Extract the [x, y] coordinate from the center of the cell holding the provided text.  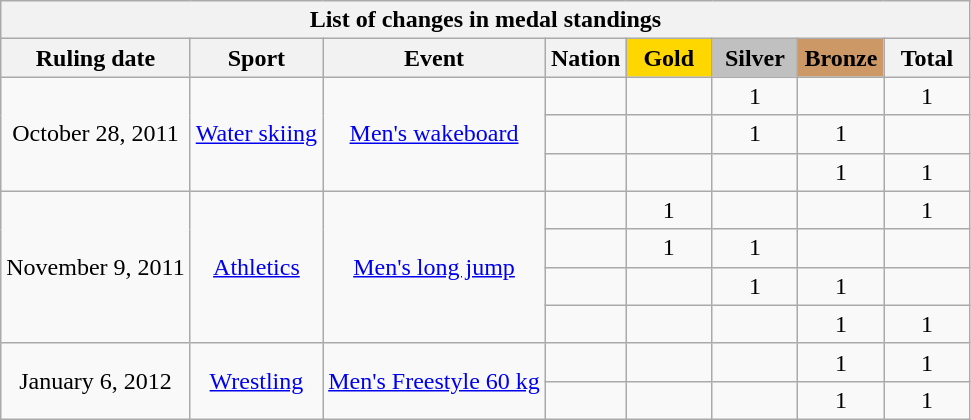
Silver [755, 58]
Total [927, 58]
October 28, 2011 [96, 134]
Nation [585, 58]
Sport [256, 58]
Men's long jump [434, 267]
Bronze [841, 58]
List of changes in medal standings [486, 20]
Men's wakeboard [434, 134]
Athletics [256, 267]
November 9, 2011 [96, 267]
Event [434, 58]
Wrestling [256, 381]
Water skiing [256, 134]
January 6, 2012 [96, 381]
Men's Freestyle 60 kg [434, 381]
Ruling date [96, 58]
Gold [669, 58]
